Capture the cell that displays the provided text and extract its [x, y] central coordinate. 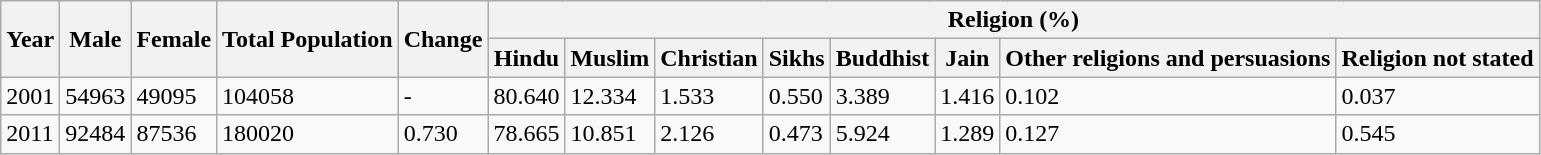
Religion (%) [1014, 20]
0.545 [1438, 134]
1.289 [968, 134]
Jain [968, 58]
Year [30, 39]
49095 [174, 96]
Muslim [610, 58]
104058 [308, 96]
92484 [96, 134]
Total Population [308, 39]
80.640 [526, 96]
2001 [30, 96]
87536 [174, 134]
54963 [96, 96]
0.730 [443, 134]
2011 [30, 134]
Sikhs [796, 58]
Buddhist [882, 58]
Change [443, 39]
180020 [308, 134]
1.416 [968, 96]
3.389 [882, 96]
Other religions and persuasions [1168, 58]
Female [174, 39]
12.334 [610, 96]
0.127 [1168, 134]
Religion not stated [1438, 58]
10.851 [610, 134]
0.102 [1168, 96]
Hindu [526, 58]
0.473 [796, 134]
1.533 [709, 96]
- [443, 96]
0.037 [1438, 96]
Christian [709, 58]
5.924 [882, 134]
2.126 [709, 134]
0.550 [796, 96]
78.665 [526, 134]
Male [96, 39]
